Capture the cell that displays the provided text and extract its (X, Y) central coordinate. 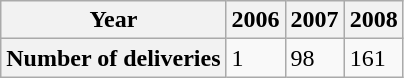
Number of deliveries (114, 58)
1 (256, 58)
161 (374, 58)
2007 (314, 20)
2008 (374, 20)
Year (114, 20)
98 (314, 58)
2006 (256, 20)
